From the cell containing the given text, extract its center point as (x, y) coordinate. 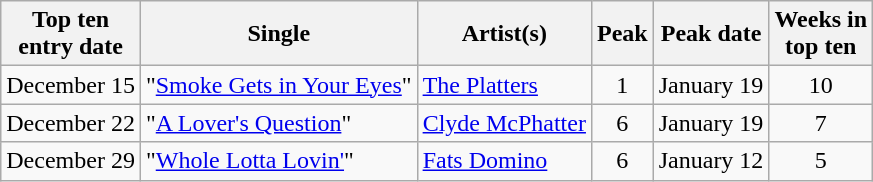
December 15 (71, 85)
December 29 (71, 161)
5 (821, 161)
The Platters (504, 85)
1 (622, 85)
Clyde McPhatter (504, 123)
Artist(s) (504, 34)
"Smoke Gets in Your Eyes" (278, 85)
January 12 (711, 161)
Weeks intop ten (821, 34)
"A Lover's Question" (278, 123)
Fats Domino (504, 161)
Peak (622, 34)
Top tenentry date (71, 34)
7 (821, 123)
10 (821, 85)
Peak date (711, 34)
December 22 (71, 123)
"Whole Lotta Lovin'" (278, 161)
Single (278, 34)
